Output the (x, y) coordinate of the center of the cell containing the given text.  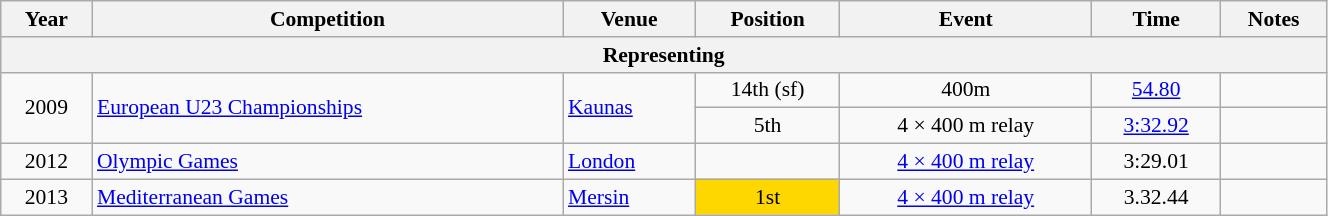
Venue (629, 19)
3:32.92 (1156, 126)
Representing (664, 55)
Mediterranean Games (328, 197)
European U23 Championships (328, 108)
5th (768, 126)
2009 (46, 108)
Event (966, 19)
Olympic Games (328, 162)
Year (46, 19)
London (629, 162)
2013 (46, 197)
Notes (1274, 19)
3.32.44 (1156, 197)
Mersin (629, 197)
Position (768, 19)
3:29.01 (1156, 162)
1st (768, 197)
2012 (46, 162)
400m (966, 90)
Competition (328, 19)
Kaunas (629, 108)
14th (sf) (768, 90)
54.80 (1156, 90)
Time (1156, 19)
